Identify which cell holds the provided text, then report its [X, Y] central coordinate. 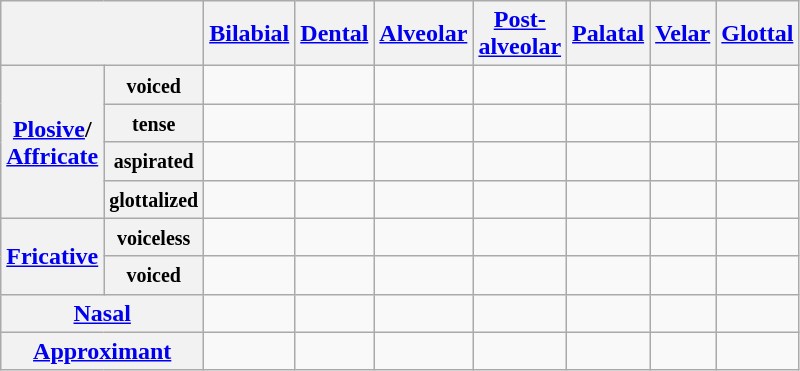
Dental [334, 34]
Bilabial [250, 34]
Plosive/Affricate [52, 142]
Fricative [52, 256]
aspirated [154, 161]
Velar [683, 34]
Palatal [608, 34]
Approximant [102, 351]
Glottal [758, 34]
Post-alveolar [520, 34]
Alveolar [424, 34]
glottalized [154, 199]
tense [154, 123]
Nasal [102, 313]
voiceless [154, 237]
